Extract the [X, Y] coordinate from the center of the cell holding the provided text.  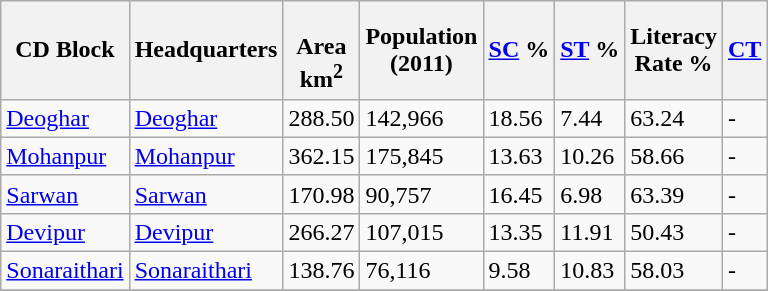
288.50 [322, 118]
13.63 [519, 156]
170.98 [322, 194]
13.35 [519, 232]
Population(2011) [422, 50]
9.58 [519, 271]
63.24 [674, 118]
Headquarters [206, 50]
58.03 [674, 271]
16.45 [519, 194]
107,015 [422, 232]
18.56 [519, 118]
142,966 [422, 118]
6.98 [590, 194]
138.76 [322, 271]
76,116 [422, 271]
CD Block [65, 50]
266.27 [322, 232]
90,757 [422, 194]
SC % [519, 50]
58.66 [674, 156]
63.39 [674, 194]
362.15 [322, 156]
10.26 [590, 156]
10.83 [590, 271]
7.44 [590, 118]
ST % [590, 50]
CT [744, 50]
175,845 [422, 156]
50.43 [674, 232]
Areakm2 [322, 50]
11.91 [590, 232]
Literacy Rate % [674, 50]
